Output the [X, Y] coordinate of the center of the cell containing the given text.  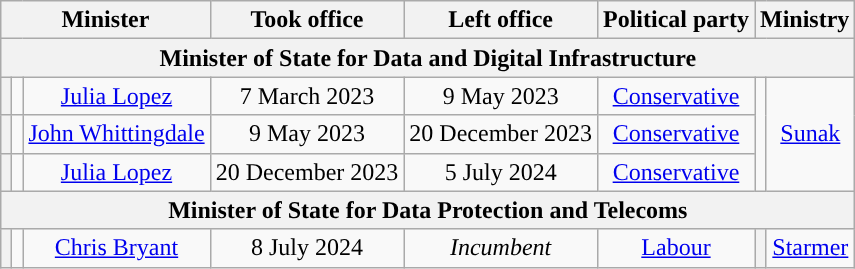
Sunak [810, 134]
Took office [307, 20]
Minister of State for Data Protection and Telecoms [428, 210]
Ministry [804, 20]
Starmer [810, 248]
Left office [501, 20]
8 July 2024 [307, 248]
Incumbent [501, 248]
7 March 2023 [307, 96]
John Whittingdale [116, 134]
Political party [676, 20]
Labour [676, 248]
Minister [106, 20]
Chris Bryant [116, 248]
Minister of State for Data and Digital Infrastructure [428, 58]
5 July 2024 [501, 172]
